Detect which cell encompasses the target text, then output its (X, Y) center coordinate. 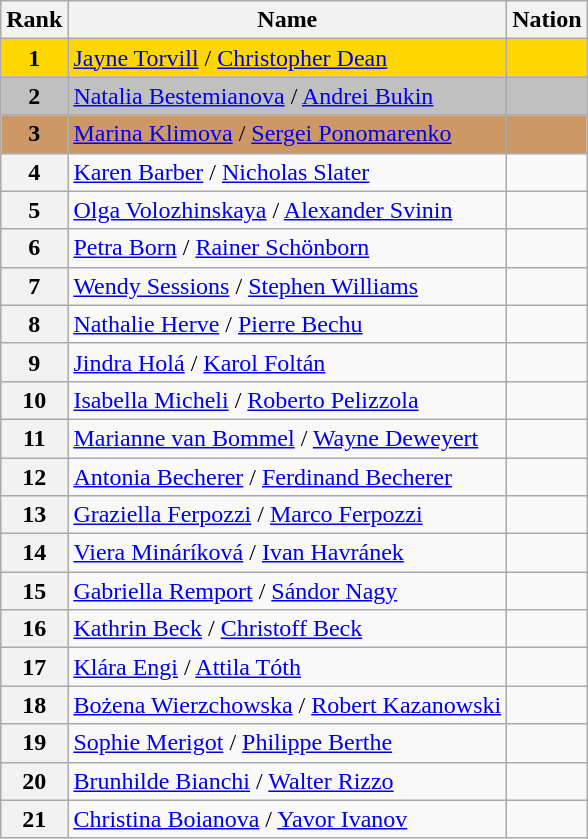
4 (34, 172)
18 (34, 705)
6 (34, 248)
7 (34, 286)
11 (34, 438)
Isabella Micheli / Roberto Pelizzola (288, 400)
Antonia Becherer / Ferdinand Becherer (288, 477)
Klára Engi / Attila Tóth (288, 667)
Olga Volozhinskaya / Alexander Svinin (288, 210)
10 (34, 400)
15 (34, 591)
Nation (547, 20)
Natalia Bestemianova / Andrei Bukin (288, 96)
Marianne van Bommel / Wayne Deweyert (288, 438)
Karen Barber / Nicholas Slater (288, 172)
3 (34, 134)
19 (34, 743)
20 (34, 781)
5 (34, 210)
14 (34, 553)
2 (34, 96)
Viera Mináríková / Ivan Havránek (288, 553)
12 (34, 477)
Marina Klimova / Sergei Ponomarenko (288, 134)
13 (34, 515)
Brunhilde Bianchi / Walter Rizzo (288, 781)
Christina Boianova / Yavor Ivanov (288, 819)
Kathrin Beck / Christoff Beck (288, 629)
Graziella Ferpozzi / Marco Ferpozzi (288, 515)
Petra Born / Rainer Schönborn (288, 248)
Nathalie Herve / Pierre Bechu (288, 324)
16 (34, 629)
Bożena Wierzchowska / Robert Kazanowski (288, 705)
21 (34, 819)
Jayne Torvill / Christopher Dean (288, 58)
Name (288, 20)
Gabriella Remport / Sándor Nagy (288, 591)
8 (34, 324)
1 (34, 58)
Sophie Merigot / Philippe Berthe (288, 743)
Wendy Sessions / Stephen Williams (288, 286)
Rank (34, 20)
9 (34, 362)
17 (34, 667)
Jindra Holá / Karol Foltán (288, 362)
